Find where the given text appears and provide that cell's center as [x, y] coordinate. 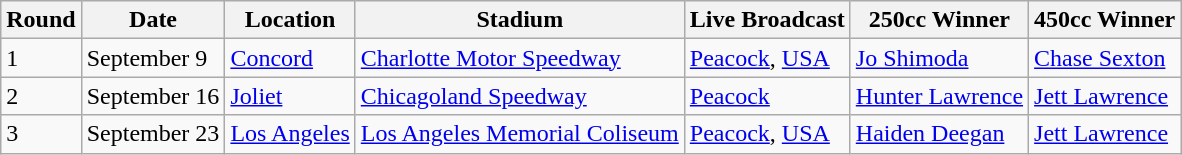
Charlotte Motor Speedway [520, 58]
Hunter Lawrence [939, 96]
Date [153, 20]
Round [41, 20]
Peacock [767, 96]
Location [290, 20]
Chicagoland Speedway [520, 96]
Joliet [290, 96]
250cc Winner [939, 20]
Haiden Deegan [939, 134]
September 16 [153, 96]
Concord [290, 58]
2 [41, 96]
September 23 [153, 134]
Live Broadcast [767, 20]
Stadium [520, 20]
1 [41, 58]
Jo Shimoda [939, 58]
3 [41, 134]
Chase Sexton [1105, 58]
Los Angeles Memorial Coliseum [520, 134]
Los Angeles [290, 134]
September 9 [153, 58]
450cc Winner [1105, 20]
